Capture the cell that displays the provided text and extract its [x, y] central coordinate. 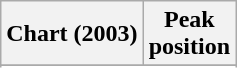
Chart (2003) [72, 34]
Peakposition [189, 34]
